Determine the (x, y) coordinate at the center of the cell enclosing the given text.  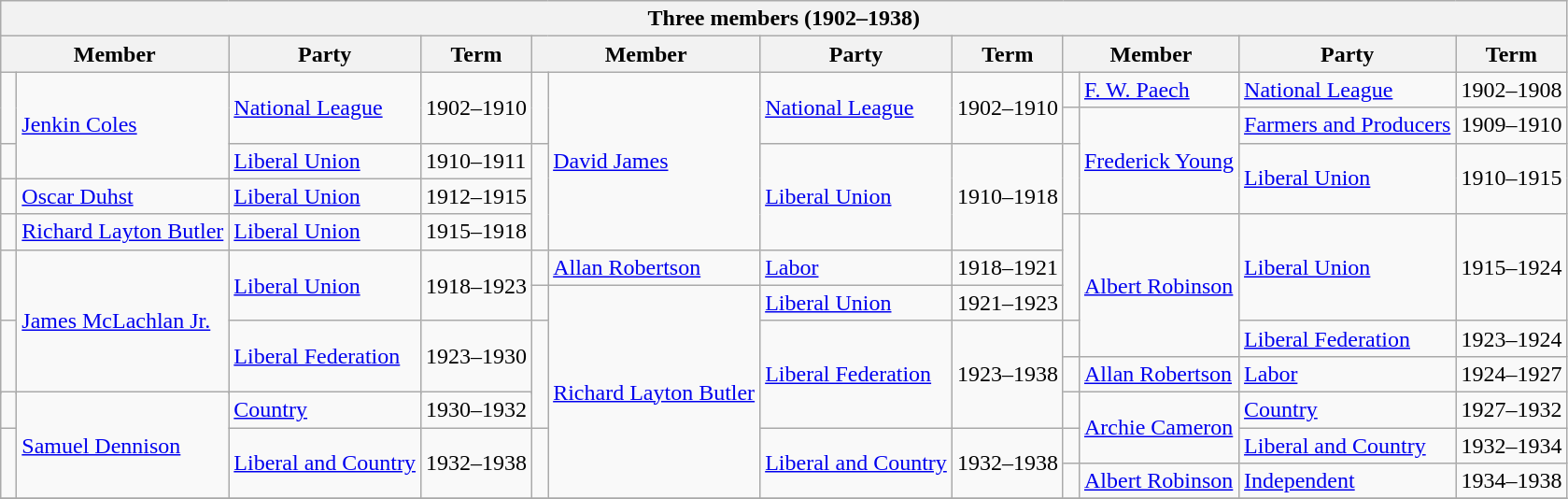
Independent (1348, 481)
1921–1923 (1007, 303)
1934–1938 (1511, 481)
1932–1934 (1511, 446)
James McLachlan Jr. (123, 321)
1923–1930 (476, 356)
1924–1927 (1511, 374)
1915–1918 (476, 232)
F. W. Paech (1158, 90)
1923–1924 (1511, 338)
1910–1915 (1511, 178)
Three members (1902–1938) (784, 19)
1909–1910 (1511, 125)
David James (654, 161)
1910–1911 (476, 161)
1927–1932 (1511, 409)
Samuel Dennison (123, 445)
Jenkin Coles (123, 125)
1915–1924 (1511, 267)
1923–1938 (1007, 374)
Frederick Young (1158, 161)
Oscar Duhst (123, 196)
1902–1908 (1511, 90)
1912–1915 (476, 196)
1918–1921 (1007, 267)
Farmers and Producers (1348, 125)
1930–1932 (476, 409)
1918–1923 (476, 285)
Archie Cameron (1158, 427)
1910–1918 (1007, 196)
